Extract the (x, y) coordinate from the center of the cell holding the provided text.  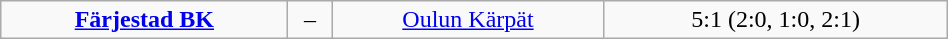
– (310, 20)
5:1 (2:0, 1:0, 2:1) (776, 20)
Färjestad BK (144, 20)
Oulun Kärpät (468, 20)
